Extract the [X, Y] coordinate from the center of the cell holding the provided text.  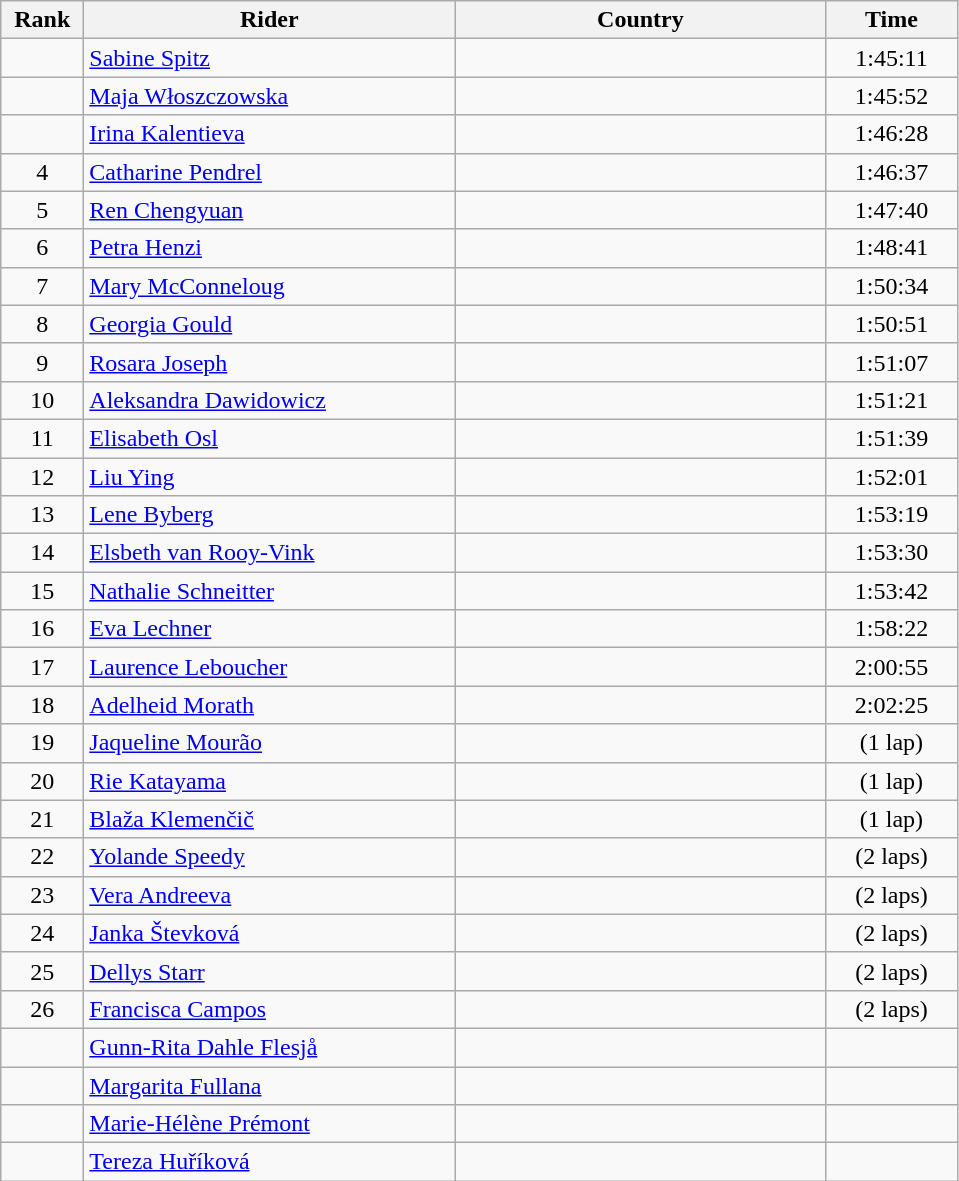
19 [42, 743]
24 [42, 933]
18 [42, 705]
16 [42, 629]
5 [42, 210]
1:53:19 [892, 515]
22 [42, 857]
1:52:01 [892, 477]
Aleksandra Dawidowicz [270, 400]
15 [42, 591]
8 [42, 324]
6 [42, 248]
1:46:37 [892, 172]
Tereza Huříková [270, 1162]
1:51:21 [892, 400]
9 [42, 362]
1:50:51 [892, 324]
1:51:39 [892, 438]
20 [42, 781]
13 [42, 515]
12 [42, 477]
1:45:52 [892, 96]
Mary McConneloug [270, 286]
Rosara Joseph [270, 362]
26 [42, 1009]
Catharine Pendrel [270, 172]
Time [892, 20]
Irina Kalentieva [270, 134]
Petra Henzi [270, 248]
7 [42, 286]
Lene Byberg [270, 515]
10 [42, 400]
Gunn-Rita Dahle Flesjå [270, 1047]
Dellys Starr [270, 971]
Marie-Hélène Prémont [270, 1124]
23 [42, 895]
2:00:55 [892, 667]
1:45:11 [892, 58]
Rie Katayama [270, 781]
Liu Ying [270, 477]
Laurence Leboucher [270, 667]
25 [42, 971]
Maja Włoszczowska [270, 96]
1:58:22 [892, 629]
Adelheid Morath [270, 705]
17 [42, 667]
1:46:28 [892, 134]
Georgia Gould [270, 324]
Janka Števková [270, 933]
1:47:40 [892, 210]
1:48:41 [892, 248]
1:53:42 [892, 591]
11 [42, 438]
Elisabeth Osl [270, 438]
Eva Lechner [270, 629]
Rank [42, 20]
Margarita Fullana [270, 1085]
Yolande Speedy [270, 857]
1:53:30 [892, 553]
Nathalie Schneitter [270, 591]
Rider [270, 20]
Ren Chengyuan [270, 210]
21 [42, 819]
14 [42, 553]
4 [42, 172]
Vera Andreeva [270, 895]
Elsbeth van Rooy-Vink [270, 553]
2:02:25 [892, 705]
Country [640, 20]
Francisca Campos [270, 1009]
Jaqueline Mourão [270, 743]
1:50:34 [892, 286]
Blaža Klemenčič [270, 819]
1:51:07 [892, 362]
Sabine Spitz [270, 58]
